Scan for the cell matching the given text and deliver its (X, Y) coordinate at center. 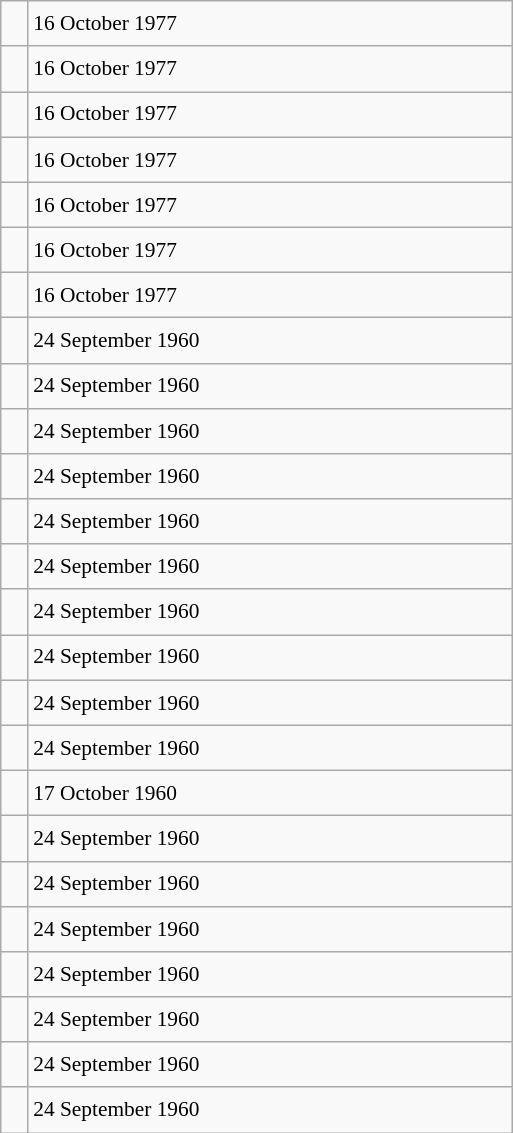
17 October 1960 (270, 792)
